Locate the cell with the specified text and output its [X, Y] center coordinate. 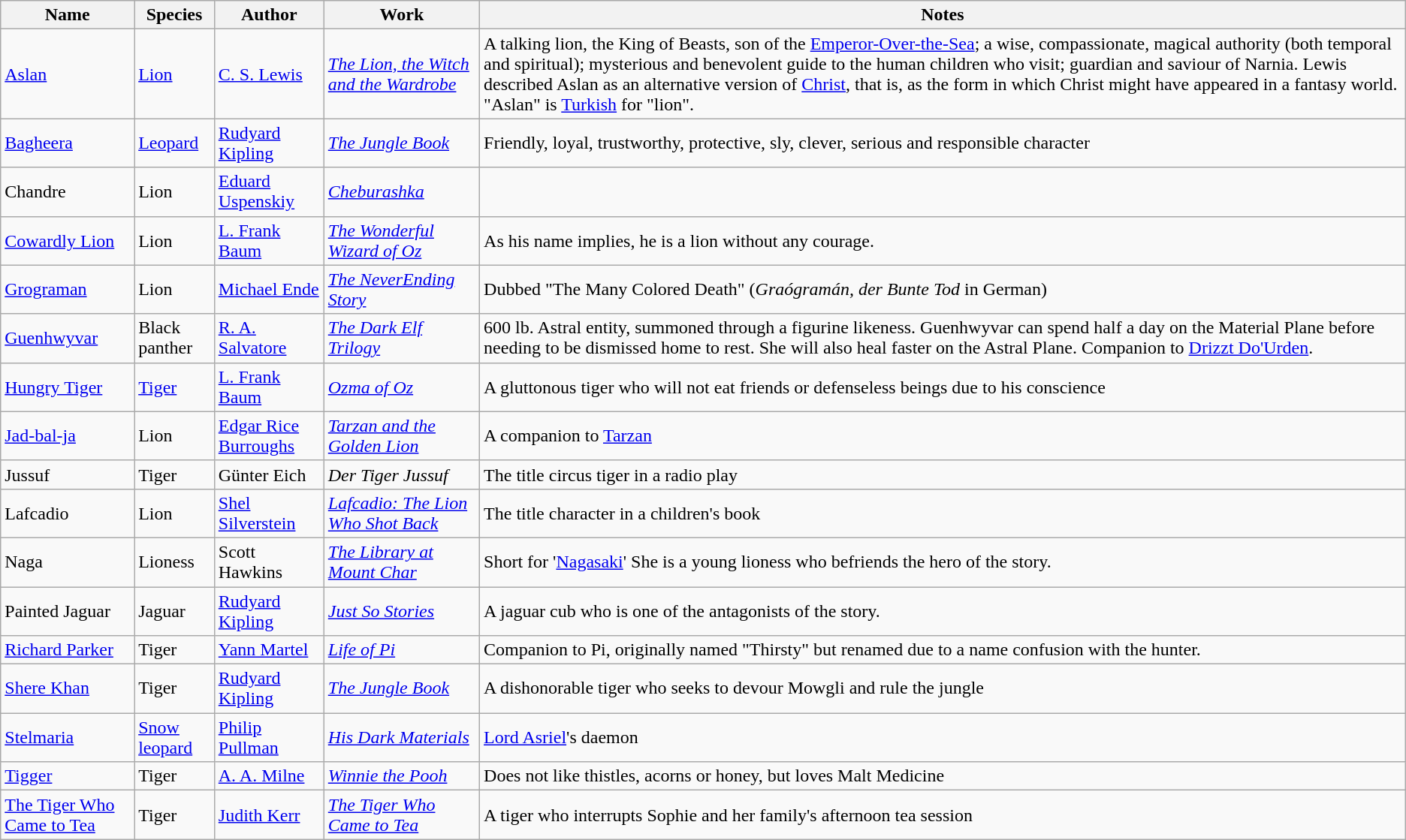
Der Tiger Jussuf [401, 474]
C. S. Lewis [269, 74]
Cheburashka [401, 192]
Notes [943, 15]
Yann Martel [269, 650]
Tigger [68, 776]
The Lion, the Witch and the Wardrobe [401, 74]
A dishonorable tiger who seeks to devour Mowgli and rule the jungle [943, 689]
The Wonderful Wizard of Oz [401, 240]
The Library at Mount Char [401, 562]
Lafcadio: The Lion Who Shot Back [401, 513]
Hungry Tiger [68, 387]
The Dark Elf Trilogy [401, 338]
Shere Khan [68, 689]
Chandre [68, 192]
Stelmaria [68, 737]
The title character in a children's book [943, 513]
Cowardly Lion [68, 240]
Judith Kerr [269, 815]
Just So Stories [401, 611]
Michael Ende [269, 290]
Shel Silverstein [269, 513]
As his name implies, he is a lion without any courage. [943, 240]
Life of Pi [401, 650]
A tiger who interrupts Sophie and her family's afternoon tea session [943, 815]
R. A. Salvatore [269, 338]
The title circus tiger in a radio play [943, 474]
Snow leopard [174, 737]
Eduard Uspenskiy [269, 192]
Bagheera [68, 143]
Jaguar [174, 611]
Jad-bal-ja [68, 435]
A companion to Tarzan [943, 435]
A jaguar cub who is one of the antagonists of the story. [943, 611]
Short for 'Nagasaki' She is a young lioness who befriends the hero of the story. [943, 562]
Scott Hawkins [269, 562]
Companion to Pi, originally named "Thirsty" but renamed due to a name confusion with the hunter. [943, 650]
The NeverEnding Story [401, 290]
Does not like thistles, acorns or honey, but loves Malt Medicine [943, 776]
Species [174, 15]
His Dark Materials [401, 737]
A. A. Milne [269, 776]
Name [68, 15]
Richard Parker [68, 650]
Guenhwyvar [68, 338]
A gluttonous tiger who will not eat friends or defenseless beings due to his conscience [943, 387]
Jussuf [68, 474]
Winnie the Pooh [401, 776]
Author [269, 15]
Dubbed "The Many Colored Death" (Graógramán, der Bunte Tod in German) [943, 290]
Work [401, 15]
Aslan [68, 74]
Philip Pullman [269, 737]
Painted Jaguar [68, 611]
Grograman [68, 290]
Lord Asriel's daemon [943, 737]
Black panther [174, 338]
Friendly, loyal, trustworthy, protective, sly, clever, serious and responsible character [943, 143]
Leopard [174, 143]
Lioness [174, 562]
Günter Eich [269, 474]
Tarzan and the Golden Lion [401, 435]
Edgar Rice Burroughs [269, 435]
Naga [68, 562]
Ozma of Oz [401, 387]
Lafcadio [68, 513]
